Provide the [X, Y] coordinate of the cell's center where the given text is located.  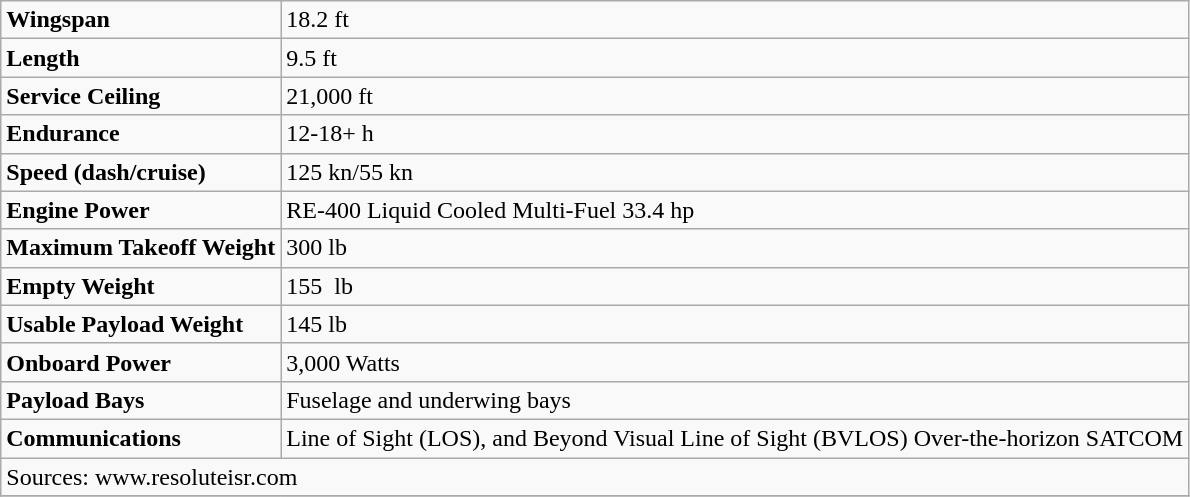
155 lb [735, 286]
Payload Bays [141, 400]
Engine Power [141, 210]
125 kn/55 kn [735, 172]
300 lb [735, 248]
Communications [141, 438]
12-18+ h [735, 134]
Empty Weight [141, 286]
18.2 ft [735, 20]
Speed (dash/cruise) [141, 172]
RE-400 Liquid Cooled Multi-Fuel 33.4 hp [735, 210]
Maximum Takeoff Weight [141, 248]
Usable Payload Weight [141, 324]
Onboard Power [141, 362]
Service Ceiling [141, 96]
Endurance [141, 134]
Length [141, 58]
21,000 ft [735, 96]
145 lb [735, 324]
3,000 Watts [735, 362]
9.5 ft [735, 58]
Wingspan [141, 20]
Sources: www.resoluteisr.com [595, 477]
Line of Sight (LOS), and Beyond Visual Line of Sight (BVLOS) Over-the-horizon SATCOM [735, 438]
Fuselage and underwing bays [735, 400]
